Return the (x, y) coordinate for the center point of the cell that contains the specified text.  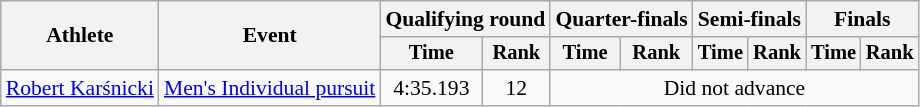
Athlete (80, 36)
Quarter-finals (621, 19)
Men's Individual pursuit (270, 88)
12 (516, 88)
4:35.193 (431, 88)
Did not advance (734, 88)
Qualifying round (465, 19)
Event (270, 36)
Semi-finals (750, 19)
Finals (862, 19)
Robert Karśnicki (80, 88)
